Determine the (X, Y) coordinate at the center of the cell enclosing the given text.  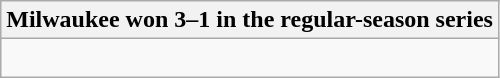
Milwaukee won 3–1 in the regular-season series (250, 20)
